Extract the [X, Y] coordinate from the center of the cell holding the provided text.  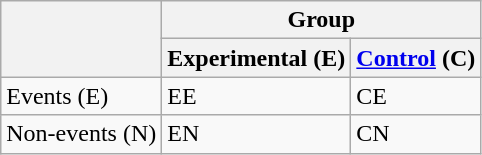
Group [322, 20]
Control (C) [416, 58]
EN [256, 134]
Events (E) [82, 96]
Experimental (E) [256, 58]
EE [256, 96]
Non-events (N) [82, 134]
CN [416, 134]
CE [416, 96]
